Determine the (x, y) coordinate at the center of the cell enclosing the given text.  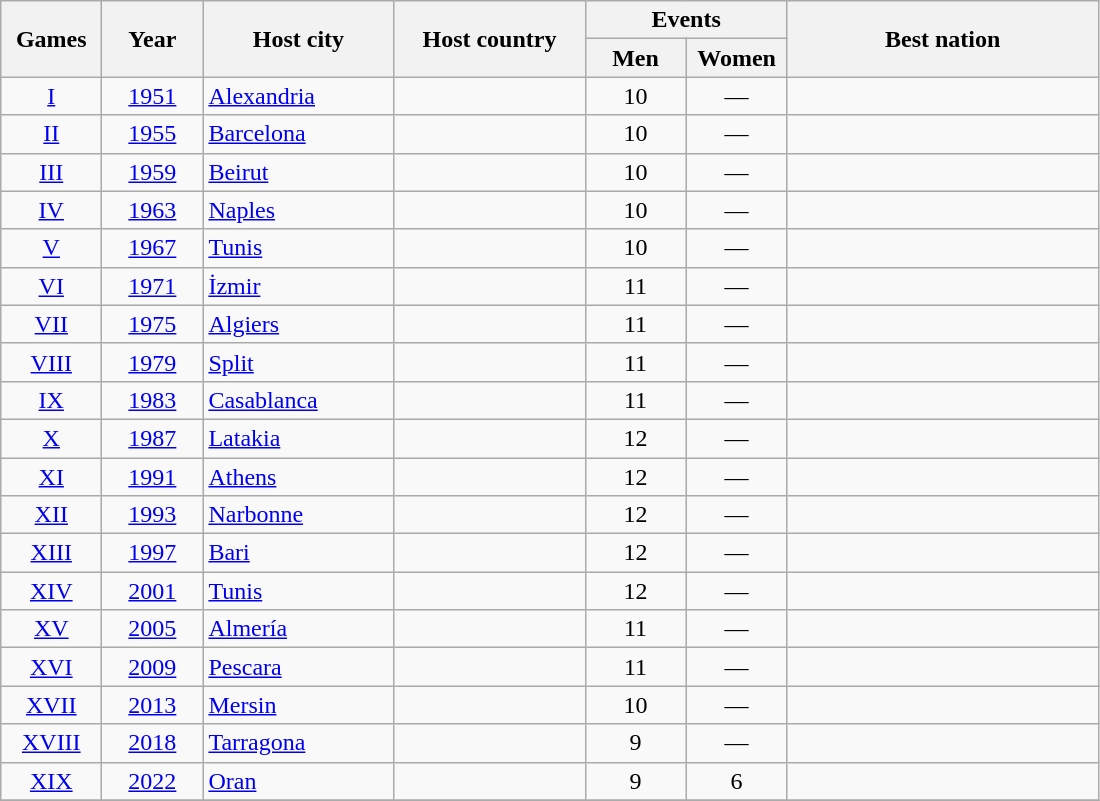
Narbonne (298, 515)
VI (52, 286)
Athens (298, 477)
Pescara (298, 667)
2022 (152, 781)
1951 (152, 96)
Host city (298, 39)
1963 (152, 210)
1987 (152, 438)
1967 (152, 248)
Almería (298, 629)
2001 (152, 591)
1997 (152, 553)
Women (736, 58)
VII (52, 324)
Tarragona (298, 743)
1993 (152, 515)
Barcelona (298, 134)
Beirut (298, 172)
X (52, 438)
1979 (152, 362)
Host country (490, 39)
XIV (52, 591)
IV (52, 210)
1955 (152, 134)
Bari (298, 553)
1983 (152, 400)
Best nation (942, 39)
VIII (52, 362)
XIX (52, 781)
2009 (152, 667)
XVII (52, 705)
Year (152, 39)
1971 (152, 286)
2013 (152, 705)
IX (52, 400)
XVI (52, 667)
Casablanca (298, 400)
Algiers (298, 324)
Oran (298, 781)
2018 (152, 743)
Alexandria (298, 96)
1975 (152, 324)
XII (52, 515)
II (52, 134)
1991 (152, 477)
V (52, 248)
XV (52, 629)
XVIII (52, 743)
Mersin (298, 705)
I (52, 96)
XIII (52, 553)
1959 (152, 172)
İzmir (298, 286)
Events (686, 20)
Men (636, 58)
Latakia (298, 438)
Games (52, 39)
Split (298, 362)
6 (736, 781)
Naples (298, 210)
2005 (152, 629)
XI (52, 477)
III (52, 172)
